Capture the cell that displays the provided text and extract its [X, Y] central coordinate. 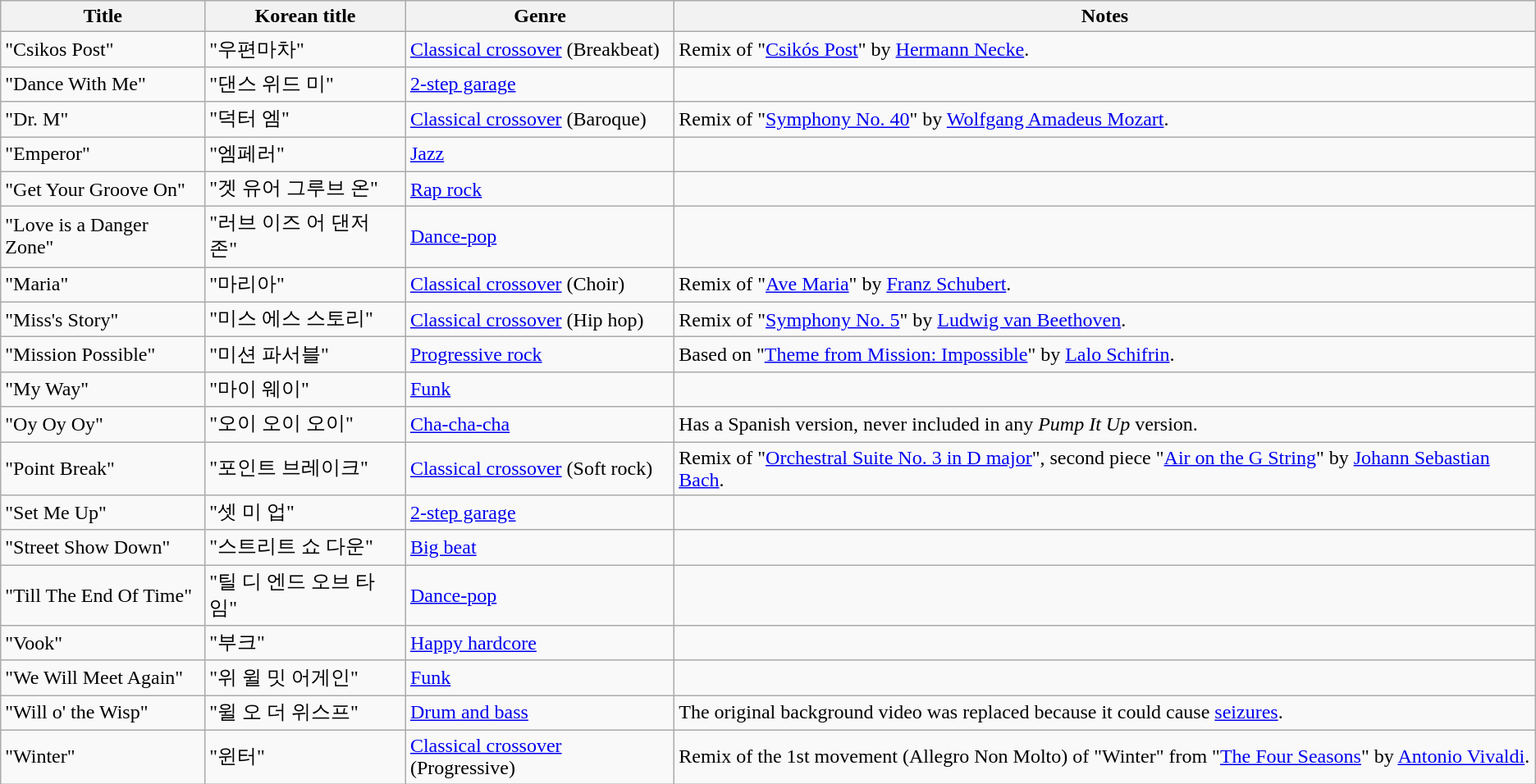
Korean title [305, 16]
Remix of "Symphony No. 5" by Ludwig van Beethoven. [1105, 320]
"Point Break" [103, 467]
Remix of the 1st movement (Allegro Non Molto) of "Winter" from "The Four Seasons" by Antonio Vivaldi. [1105, 756]
"윈터" [305, 756]
Jazz [540, 154]
Cha-cha-cha [540, 425]
"Csikos Post" [103, 49]
"My Way" [103, 389]
Classical crossover (Soft rock) [540, 467]
Notes [1105, 16]
"Maria" [103, 285]
Remix of "Ave Maria" by Franz Schubert. [1105, 285]
"미스 에스 스토리" [305, 320]
Drum and bass [540, 713]
The original background video was replaced because it could cause seizures. [1105, 713]
Classical crossover (Baroque) [540, 120]
"부크" [305, 643]
"Mission Possible" [103, 354]
"미션 파서블" [305, 354]
"셋 미 업" [305, 513]
"Will o' the Wisp" [103, 713]
"오이 오이 오이" [305, 425]
Remix of "Csikós Post" by Hermann Necke. [1105, 49]
Classical crossover (Breakbeat) [540, 49]
"틸 디 엔드 오브 타임" [305, 595]
"우편마차" [305, 49]
Classical crossover (Choir) [540, 285]
"Get Your Groove On" [103, 189]
"Love is a Danger Zone" [103, 237]
"스트리트 쇼 다운" [305, 548]
Classical crossover (Hip hop) [540, 320]
"Winter" [103, 756]
Has a Spanish version, never included in any Pump It Up version. [1105, 425]
"Till The End Of Time" [103, 595]
Progressive rock [540, 354]
"Dr. M" [103, 120]
"Vook" [103, 643]
"We Will Meet Again" [103, 677]
"Dance With Me" [103, 84]
"엠페러" [305, 154]
"윌 오 더 위스프" [305, 713]
Remix of "Orchestral Suite No. 3 in D major", second piece "Air on the G String" by Johann Sebastian Bach. [1105, 467]
Classical crossover (Progressive) [540, 756]
"겟 유어 그루브 온" [305, 189]
"마리아" [305, 285]
Rap rock [540, 189]
"러브 이즈 어 댄저 존" [305, 237]
Happy hardcore [540, 643]
"위 윌 밋 어게인" [305, 677]
"Emperor" [103, 154]
Big beat [540, 548]
"Miss's Story" [103, 320]
"마이 웨이" [305, 389]
"덕터 엠" [305, 120]
Genre [540, 16]
Remix of "Symphony No. 40" by Wolfgang Amadeus Mozart. [1105, 120]
Title [103, 16]
"Oy Oy Oy" [103, 425]
Based on "Theme from Mission: Impossible" by Lalo Schifrin. [1105, 354]
"Street Show Down" [103, 548]
"댄스 위드 미" [305, 84]
"포인트 브레이크" [305, 467]
"Set Me Up" [103, 513]
